Output the [X, Y] coordinate of the center of the cell containing the given text.  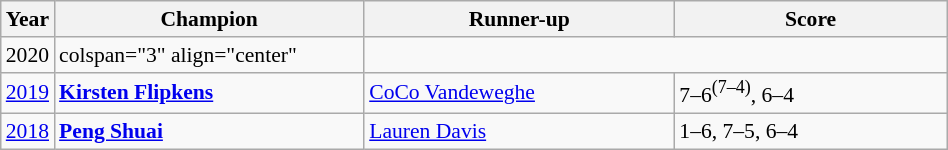
Champion [209, 19]
Lauren Davis [519, 132]
7–6(7–4), 6–4 [810, 92]
Runner-up [519, 19]
2020 [28, 55]
CoCo Vandeweghe [519, 92]
1–6, 7–5, 6–4 [810, 132]
2018 [28, 132]
2019 [28, 92]
colspan="3" align="center" [209, 55]
Kirsten Flipkens [209, 92]
Year [28, 19]
Peng Shuai [209, 132]
Score [810, 19]
